Locate the cell with the specified text and output its (x, y) center coordinate. 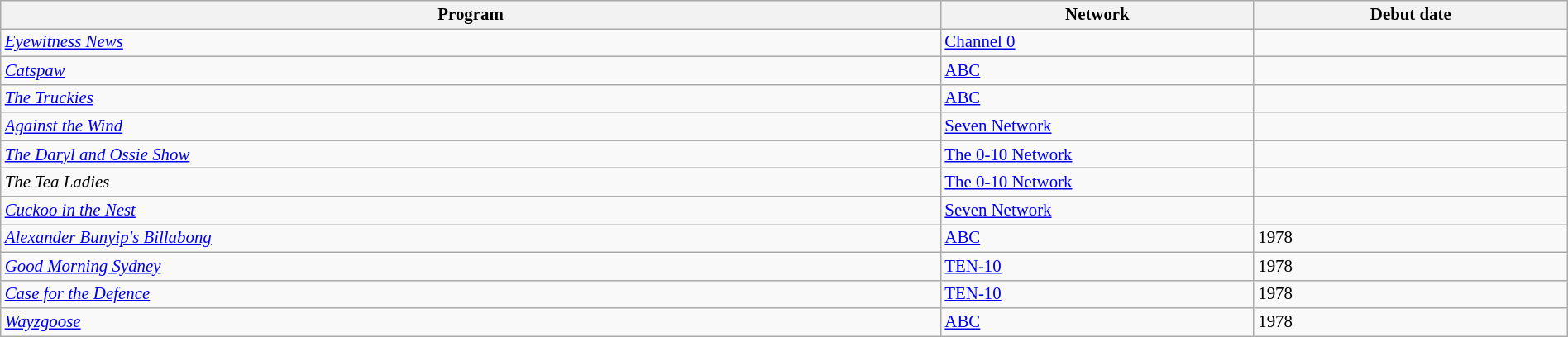
The Truckies (471, 98)
Debut date (1411, 15)
Case for the Defence (471, 294)
Eyewitness News (471, 42)
Program (471, 15)
Catspaw (471, 70)
Against the Wind (471, 126)
Network (1097, 15)
The Tea Ladies (471, 183)
Channel 0 (1097, 42)
Good Morning Sydney (471, 266)
Wayzgoose (471, 322)
Cuckoo in the Nest (471, 211)
Alexander Bunyip's Billabong (471, 238)
The Daryl and Ossie Show (471, 154)
